Detect which cell encompasses the target text, then output its [X, Y] center coordinate. 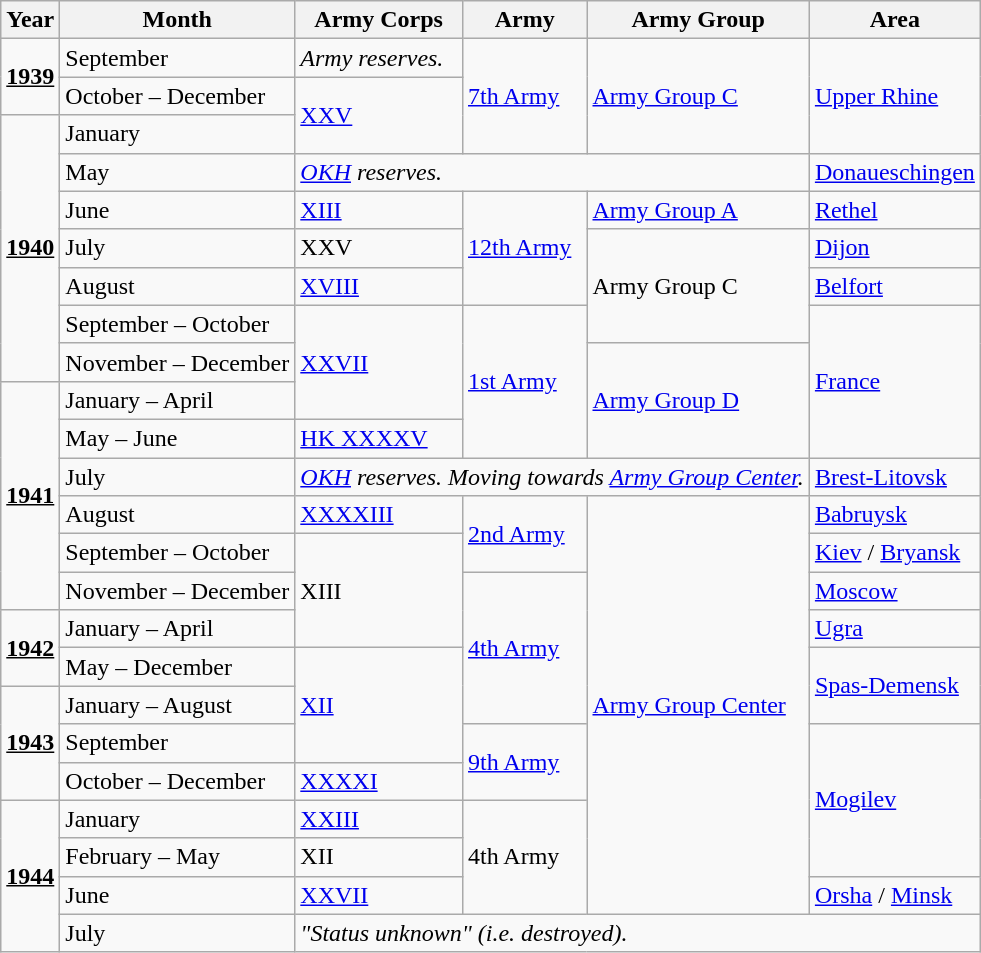
OKH reserves. Moving towards Army Group Center. [552, 477]
Kiev / Bryansk [894, 553]
2nd Army [524, 534]
7th Army [524, 96]
May – December [178, 667]
12th Army [524, 248]
Rethel [894, 210]
XXXXI [379, 781]
XXIII [379, 819]
1940 [30, 248]
1943 [30, 743]
February – May [178, 857]
Army [524, 20]
Army Group Center [698, 706]
1944 [30, 876]
Moscow [894, 591]
Army reserves. [379, 58]
January – August [178, 705]
Dijon [894, 248]
Army Group [698, 20]
1941 [30, 495]
1942 [30, 648]
Area [894, 20]
May [178, 172]
France [894, 381]
Ugra [894, 629]
Belfort [894, 286]
May – June [178, 438]
Spas-Demensk [894, 686]
XVIII [379, 286]
Army Group D [698, 400]
Upper Rhine [894, 96]
Babruysk [894, 515]
Year [30, 20]
1939 [30, 77]
Mogilev [894, 800]
OKH reserves. [552, 172]
"Status unknown" (i.e. destroyed). [638, 933]
Army Group A [698, 210]
Donaueschingen [894, 172]
Month [178, 20]
Brest-Litovsk [894, 477]
Orsha / Minsk [894, 895]
Army Corps [379, 20]
XXXXIII [379, 515]
1st Army [524, 381]
HK XXXXV [379, 438]
9th Army [524, 762]
